Pinpoint the cell where the given text exists, returning its [x, y] midpoint coordinate. 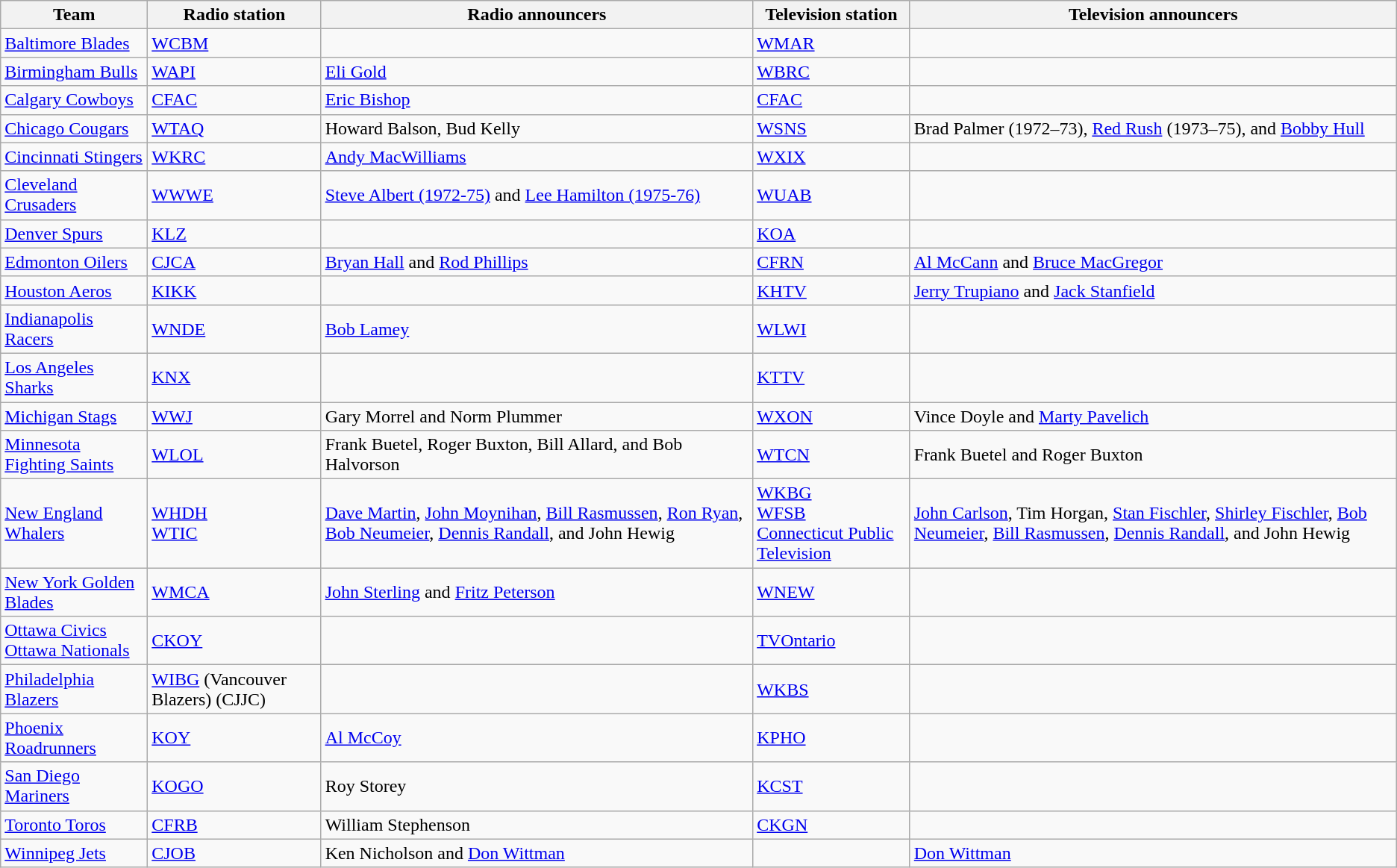
CKGN [831, 825]
Frank Buetel, Roger Buxton, Bill Allard, and Bob Halvorson [537, 455]
Cleveland Crusaders [75, 196]
KOA [831, 234]
WSNS [831, 128]
WBRC [831, 72]
WMAR [831, 43]
John Carlson, Tim Horgan, Stan Fischler, Shirley Fischler, Bob Neumeier, Bill Rasmussen, Dennis Randall, and John Hewig [1153, 524]
WKBS [831, 690]
WNEW [831, 593]
Gary Morrel and Norm Plummer [537, 416]
KOY [234, 737]
Radio announcers [537, 15]
CFRN [831, 262]
Roy Storey [537, 787]
WXON [831, 416]
Eli Gold [537, 72]
KTTV [831, 378]
WKBGWFSBConnecticut Public Television [831, 524]
Al McCann and Bruce MacGregor [1153, 262]
Los Angeles Sharks [75, 378]
Andy MacWilliams [537, 157]
Don Wittman [1153, 853]
Frank Buetel and Roger Buxton [1153, 455]
KLZ [234, 234]
Toronto Toros [75, 825]
WLOL [234, 455]
New York Golden Blades [75, 593]
Team [75, 15]
Television announcers [1153, 15]
Birmingham Bulls [75, 72]
Denver Spurs [75, 234]
KOGO [234, 787]
Indianapolis Racers [75, 328]
Radio station [234, 15]
WTAQ [234, 128]
San Diego Mariners [75, 787]
CFRB [234, 825]
William Stephenson [537, 825]
CJCA [234, 262]
Michigan Stags [75, 416]
WXIX [831, 157]
WKRC [234, 157]
Eric Bishop [537, 100]
KHTV [831, 290]
WNDE [234, 328]
WWWE [234, 196]
Steve Albert (1972-75) and Lee Hamilton (1975-76) [537, 196]
Houston Aeros [75, 290]
WMCA [234, 593]
Calgary Cowboys [75, 100]
Television station [831, 15]
Al McCoy [537, 737]
Ottawa CivicsOttawa Nationals [75, 640]
Bob Lamey [537, 328]
WAPI [234, 72]
Minnesota Fighting Saints [75, 455]
Bryan Hall and Rod Phillips [537, 262]
Ken Nicholson and Don Wittman [537, 853]
Cincinnati Stingers [75, 157]
WWJ [234, 416]
KCST [831, 787]
Philadelphia Blazers [75, 690]
WUAB [831, 196]
New England Whalers [75, 524]
Brad Palmer (1972–73), Red Rush (1973–75), and Bobby Hull [1153, 128]
TVOntario [831, 640]
WHDHWTIC [234, 524]
KPHO [831, 737]
Phoenix Roadrunners [75, 737]
CKOY [234, 640]
WIBG (Vancouver Blazers) (CJJC) [234, 690]
Dave Martin, John Moynihan, Bill Rasmussen, Ron Ryan, Bob Neumeier, Dennis Randall, and John Hewig [537, 524]
WLWI [831, 328]
KNX [234, 378]
Jerry Trupiano and Jack Stanfield [1153, 290]
WTCN [831, 455]
CJOB [234, 853]
Edmonton Oilers [75, 262]
Chicago Cougars [75, 128]
WCBM [234, 43]
KIKK [234, 290]
Winnipeg Jets [75, 853]
John Sterling and Fritz Peterson [537, 593]
Howard Balson, Bud Kelly [537, 128]
Vince Doyle and Marty Pavelich [1153, 416]
Baltimore Blades [75, 43]
